Return (X, Y) of the center of cell containing provided text 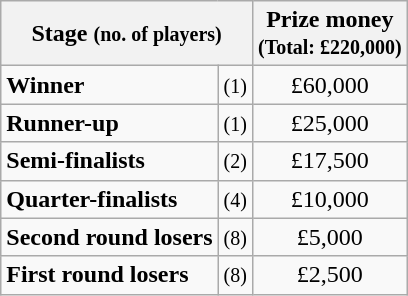
£25,000 (330, 123)
Stage (no. of players) (127, 34)
(4) (235, 199)
£2,500 (330, 275)
£5,000 (330, 237)
(2) (235, 161)
Quarter-finalists (110, 199)
£10,000 (330, 199)
First round losers (110, 275)
Semi-finalists (110, 161)
Second round losers (110, 237)
Prize money(Total: £220,000) (330, 34)
£60,000 (330, 85)
£17,500 (330, 161)
Runner-up (110, 123)
Winner (110, 85)
